Detect which cell encompasses the target text, then output its [X, Y] center coordinate. 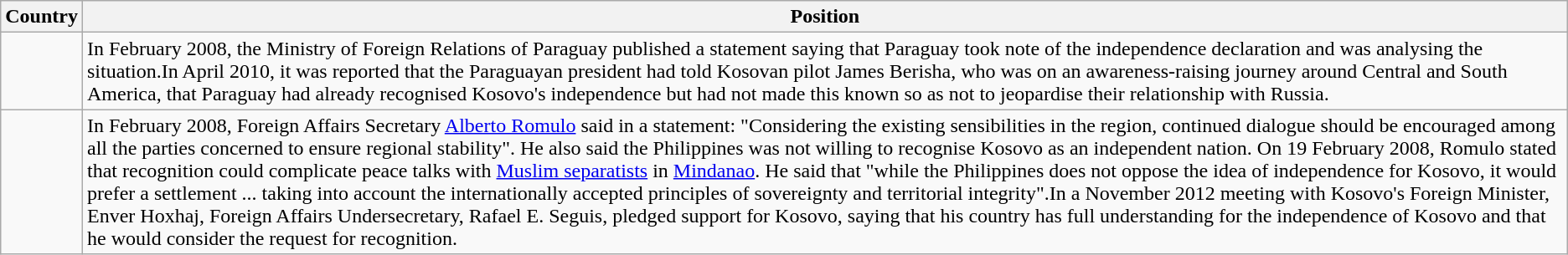
Country [42, 17]
Position [824, 17]
